For the text-containing cell, return its midpoint in [x, y] coordinate format. 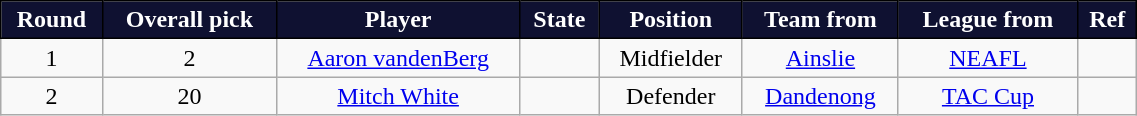
Midfielder [670, 58]
State [560, 20]
Aaron vandenBerg [398, 58]
Mitch White [398, 96]
20 [190, 96]
Overall pick [190, 20]
TAC Cup [988, 96]
League from [988, 20]
Ref [1106, 20]
Round [52, 20]
Player [398, 20]
1 [52, 58]
Dandenong [820, 96]
NEAFL [988, 58]
Team from [820, 20]
Defender [670, 96]
Position [670, 20]
Ainslie [820, 58]
